Return [X, Y] of the center of cell containing provided text 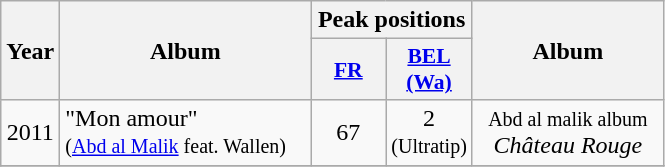
67 [348, 132]
Peak positions [392, 20]
Abd al malik albumChâteau Rouge [568, 132]
2011 [30, 132]
BEL(Wa) [430, 70]
"Mon amour"(Abd al Malik feat. Wallen) [186, 132]
Year [30, 50]
2(Ultratip) [430, 132]
FR [348, 70]
